Scan for the cell matching the given text and deliver its (X, Y) coordinate at center. 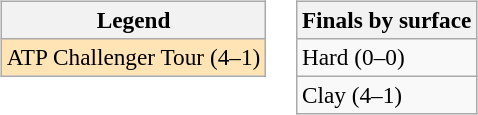
Hard (0–0) (387, 57)
ATP Challenger Tour (4–1) (133, 57)
Legend (133, 20)
Finals by surface (387, 20)
Clay (4–1) (387, 95)
